Provide the (X, Y) coordinate of the cell's center where the given text is located.  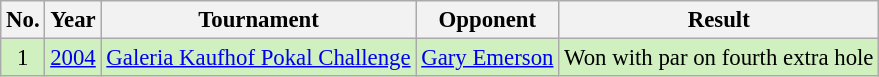
Result (719, 20)
Tournament (258, 20)
Opponent (488, 20)
Galeria Kaufhof Pokal Challenge (258, 58)
2004 (73, 58)
No. (23, 20)
Won with par on fourth extra hole (719, 58)
1 (23, 58)
Year (73, 20)
Gary Emerson (488, 58)
